Locate the cell with the specified text and output its (x, y) center coordinate. 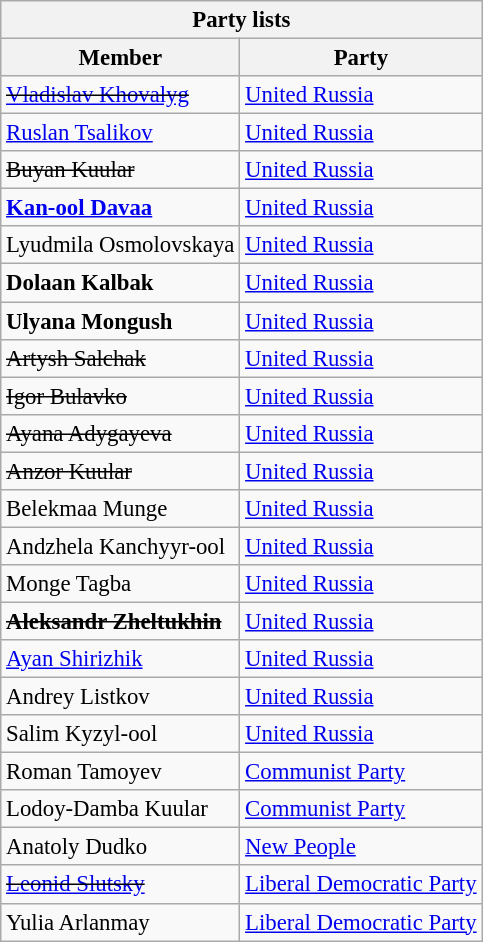
Yulia Arlanmay (120, 922)
Lodoy-Damba Kuular (120, 809)
Salim Kyzyl-ool (120, 734)
Dolaan Kalbak (120, 283)
Aleksandr Zheltukhin (120, 621)
Ayan Shirizhik (120, 659)
Ruslan Tsalikov (120, 133)
Artysh Salchak (120, 358)
Andrey Listkov (120, 697)
Lyudmila Osmolovskaya (120, 245)
Andzhela Kanchyyr-ool (120, 546)
Monge Tagba (120, 584)
Igor Bulavko (120, 396)
Roman Tamoyev (120, 772)
Buyan Kuular (120, 170)
Anzor Kuular (120, 471)
Kan-ool Davaa (120, 208)
New People (361, 847)
Leonid Slutsky (120, 885)
Belekmaa Munge (120, 509)
Ayana Adygayeva (120, 433)
Vladislav Khovalyg (120, 95)
Ulyana Mongush (120, 321)
Party lists (242, 20)
Member (120, 58)
Anatoly Dudko (120, 847)
Party (361, 58)
